Search for the cell housing the specified text and yield its (x, y) center coordinate. 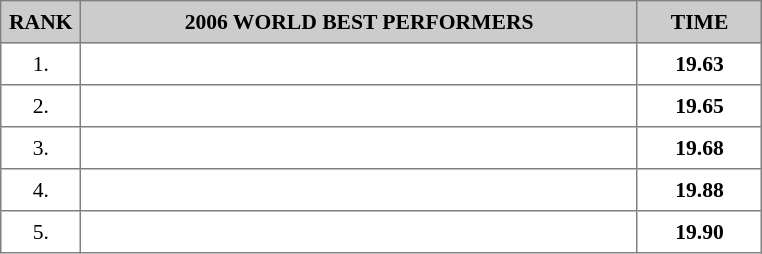
3. (41, 148)
19.68 (699, 148)
5. (41, 232)
2. (41, 106)
TIME (699, 22)
2006 WORLD BEST PERFORMERS (359, 22)
19.65 (699, 106)
RANK (41, 22)
1. (41, 64)
4. (41, 190)
19.63 (699, 64)
19.90 (699, 232)
19.88 (699, 190)
